Return the [x, y] coordinate for the center point of the cell that contains the specified text.  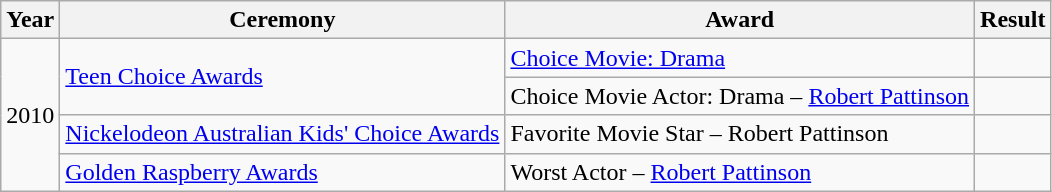
Award [740, 20]
2010 [30, 115]
Ceremony [282, 20]
Result [1013, 20]
Worst Actor – Robert Pattinson [740, 172]
Choice Movie Actor: Drama – Robert Pattinson [740, 96]
Year [30, 20]
Golden Raspberry Awards [282, 172]
Favorite Movie Star – Robert Pattinson [740, 134]
Nickelodeon Australian Kids' Choice Awards [282, 134]
Teen Choice Awards [282, 77]
Choice Movie: Drama [740, 58]
